Find where the given text appears and provide that cell's center as [X, Y] coordinate. 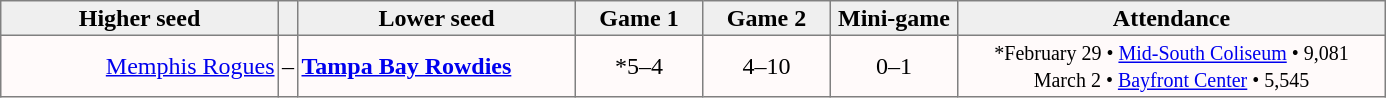
Memphis Rogues [140, 66]
Game 2 [767, 18]
0–1 [894, 66]
*5–4 [639, 66]
Higher seed [140, 18]
– [288, 66]
Tampa Bay Rowdies [437, 66]
Lower seed [437, 18]
Mini-game [894, 18]
4–10 [767, 66]
*February 29 • Mid-South Coliseum • 9,081March 2 • Bayfront Center • 5,545 [1172, 66]
Attendance [1172, 18]
Game 1 [639, 18]
